Pinpoint the cell where the given text exists, returning its [x, y] midpoint coordinate. 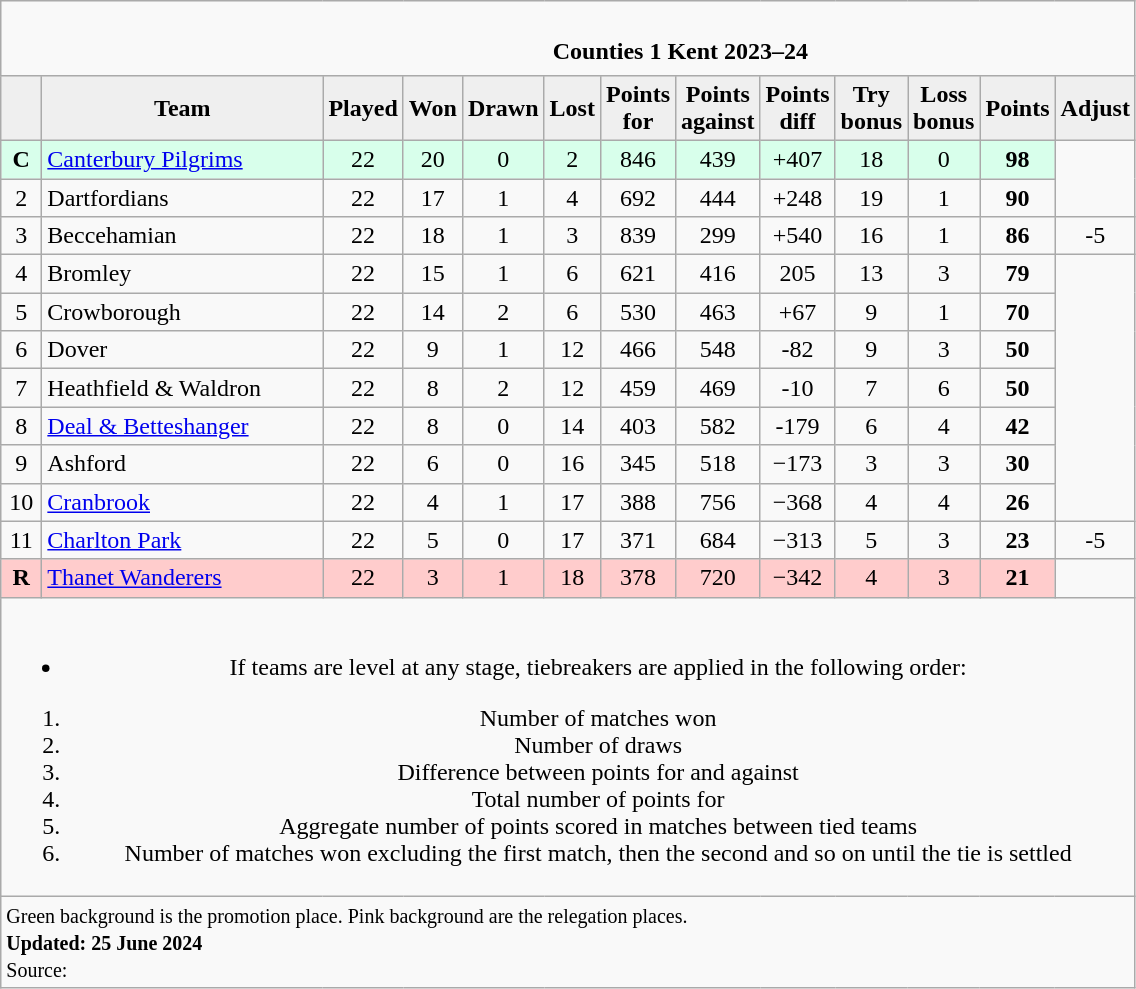
−368 [798, 502]
388 [638, 502]
371 [638, 540]
20 [432, 159]
-10 [798, 388]
582 [718, 426]
C [22, 159]
23 [1018, 540]
70 [1018, 312]
Thanet Wanderers [182, 578]
−342 [798, 578]
+67 [798, 312]
−313 [798, 540]
R [22, 578]
444 [718, 197]
79 [1018, 274]
−173 [798, 464]
Drawn [503, 108]
11 [22, 540]
Points for [638, 108]
Dover [182, 350]
530 [638, 312]
Charlton Park [182, 540]
15 [432, 274]
Dartfordians [182, 197]
416 [718, 274]
+540 [798, 236]
19 [871, 197]
518 [718, 464]
Points diff [798, 108]
Ashford [182, 464]
Loss bonus [944, 108]
Crowborough [182, 312]
Deal & Betteshanger [182, 426]
378 [638, 578]
692 [638, 197]
Green background is the promotion place. Pink background are the relegation places.Updated: 25 June 2024 Source: [568, 942]
720 [718, 578]
Adjust [1095, 108]
345 [638, 464]
Lost [572, 108]
Cranbrook [182, 502]
Points [1018, 108]
Heathfield & Waldron [182, 388]
13 [871, 274]
846 [638, 159]
42 [1018, 426]
26 [1018, 502]
459 [638, 388]
+248 [798, 197]
+407 [798, 159]
684 [718, 540]
86 [1018, 236]
299 [718, 236]
466 [638, 350]
756 [718, 502]
10 [22, 502]
Points against [718, 108]
Won [432, 108]
Canterbury Pilgrims [182, 159]
621 [638, 274]
Team [182, 108]
Played [363, 108]
30 [1018, 464]
439 [718, 159]
463 [718, 312]
205 [798, 274]
403 [638, 426]
469 [718, 388]
Bromley [182, 274]
90 [1018, 197]
-82 [798, 350]
21 [1018, 578]
Try bonus [871, 108]
839 [638, 236]
Beccehamian [182, 236]
-179 [798, 426]
98 [1018, 159]
548 [718, 350]
